Find where the given text appears and provide that cell's center as (x, y) coordinate. 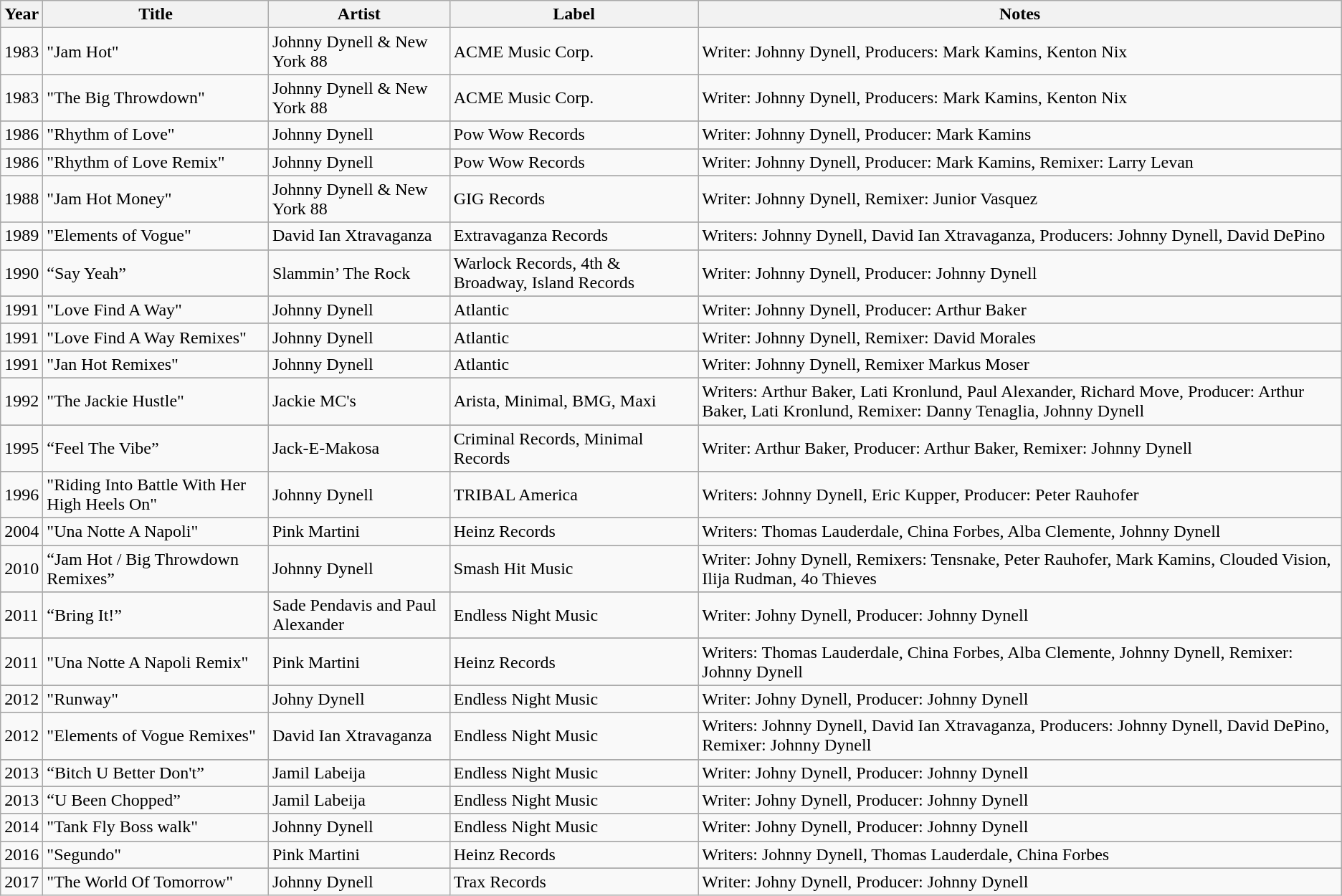
“U Been Chopped” (156, 800)
Johny Dynell (358, 699)
Artist (358, 14)
Writer: Johnny Dynell, Producer: Mark Kamins (1019, 135)
“Jam Hot / Big Throwdown Remixes” (156, 569)
1995 (22, 447)
2017 (22, 882)
"Rhythm of Love" (156, 135)
"Jan Hot Remixes" (156, 364)
Sade Pendavis and Paul Alexander (358, 615)
"The Jackie Hustle" (156, 401)
Notes (1019, 14)
“Say Yeah” (156, 272)
"Rhythm of Love Remix" (156, 162)
Writers: Arthur Baker, Lati Kronlund, Paul Alexander, Richard Move, Producer: Arthur Baker, Lati Kronlund, Remixer: Danny Tenaglia, Johnny Dynell (1019, 401)
Smash Hit Music (574, 569)
Year (22, 14)
1990 (22, 272)
Writers: Johnny Dynell, Thomas Lauderdale, China Forbes (1019, 854)
"Love Find A Way Remixes" (156, 337)
"Love Find A Way" (156, 310)
Writer: Johnny Dynell, Remixer: David Morales (1019, 337)
Jackie MC's (358, 401)
"Segundo" (156, 854)
"The World Of Tomorrow" (156, 882)
"Elements of Vogue" (156, 236)
Arista, Minimal, BMG, Maxi (574, 401)
Writers: Thomas Lauderdale, China Forbes, Alba Clemente, Johnny Dynell (1019, 532)
Extravaganza Records (574, 236)
Criminal Records, Minimal Records (574, 447)
"Runway" (156, 699)
Writers: Johnny Dynell, Eric Kupper, Producer: Peter Rauhofer (1019, 495)
“Feel The Vibe” (156, 447)
GIG Records (574, 199)
"Riding Into Battle With Her High Heels On" (156, 495)
Writer: Johnny Dynell, Producer: Johnny Dynell (1019, 272)
Writer: Johnny Dynell, Producer: Mark Kamins, Remixer: Larry Levan (1019, 162)
2004 (22, 532)
1988 (22, 199)
"Una Notte A Napoli Remix" (156, 662)
"Elements of Vogue Remixes" (156, 735)
2016 (22, 854)
Trax Records (574, 882)
"Jam Hot Money" (156, 199)
Jack-E-Makosa (358, 447)
Label (574, 14)
"Tank Fly Boss walk" (156, 827)
TRIBAL America (574, 495)
“Bitch U Better Don't” (156, 773)
Writer: Johnny Dynell, Remixer: Junior Vasquez (1019, 199)
2014 (22, 827)
Writers: Thomas Lauderdale, China Forbes, Alba Clemente, Johnny Dynell, Remixer: Johnny Dynell (1019, 662)
Slammin’ The Rock (358, 272)
"Una Notte A Napoli" (156, 532)
2010 (22, 569)
Writers: Johnny Dynell, David Ian Xtravaganza, Producers: Johnny Dynell, David DePino, Remixer: Johnny Dynell (1019, 735)
1996 (22, 495)
Writer: Johnny Dynell, Producer: Arthur Baker (1019, 310)
Writers: Johnny Dynell, David Ian Xtravaganza, Producers: Johnny Dynell, David DePino (1019, 236)
Title (156, 14)
"The Big Throwdown" (156, 97)
"Jam Hot" (156, 52)
Writer: Johny Dynell, Remixers: Tensnake, Peter Rauhofer, Mark Kamins, Clouded Vision, Ilija Rudman, 4o Thieves (1019, 569)
“Bring It!” (156, 615)
Writer: Johnny Dynell, Remixer Markus Moser (1019, 364)
1989 (22, 236)
Writer: Arthur Baker, Producer: Arthur Baker, Remixer: Johnny Dynell (1019, 447)
1992 (22, 401)
Warlock Records, 4th & Broadway, Island Records (574, 272)
